Determine the [X, Y] coordinate at the center of the cell enclosing the given text.  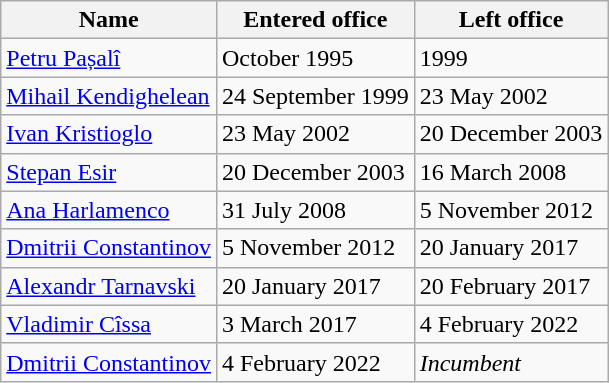
Name [109, 20]
Petru Pașalî [109, 58]
Ana Harlamenco [109, 210]
20 February 2017 [511, 286]
31 July 2008 [315, 210]
Alexandr Tarnavski [109, 286]
16 March 2008 [511, 172]
Vladimir Cîssa [109, 324]
Left office [511, 20]
October 1995 [315, 58]
1999 [511, 58]
Incumbent [511, 362]
Ivan Kristioglo [109, 134]
Entered office [315, 20]
Stepan Esir [109, 172]
24 September 1999 [315, 96]
Mihail Kendighelean [109, 96]
3 March 2017 [315, 324]
